Extract the [x, y] coordinate from the center of the cell holding the provided text.  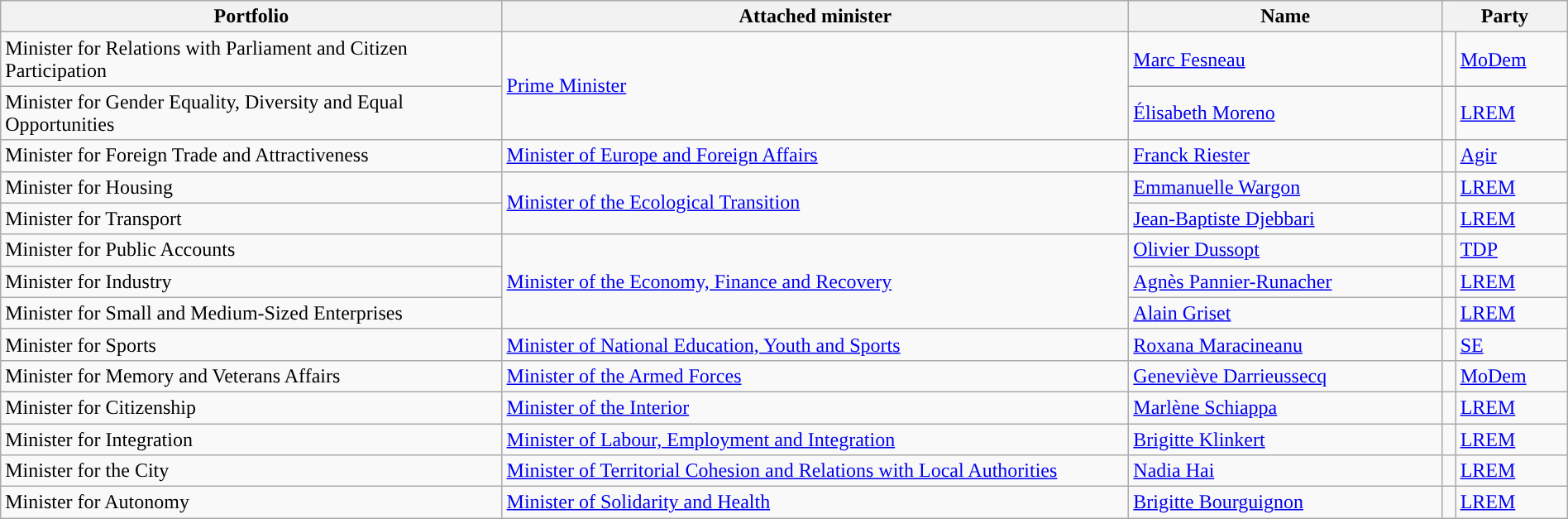
Roxana Maracineanu [1285, 344]
TDP [1512, 250]
Minister for Memory and Veterans Affairs [251, 376]
Marc Fesneau [1285, 60]
Portfolio [251, 17]
Alain Griset [1285, 313]
Marlène Schiappa [1285, 407]
Agir [1512, 156]
Minister for Citizenship [251, 407]
Geneviève Darrieussecq [1285, 376]
Minister of Labour, Employment and Integration [815, 440]
Minister of the Ecological Transition [815, 203]
Minister for Gender Equality, Diversity and Equal Opportunities [251, 113]
Attached minister [815, 17]
Minister for Sports [251, 344]
Minister for Public Accounts [251, 250]
Party [1505, 17]
Minister of the Armed Forces [815, 376]
Élisabeth Moreno [1285, 113]
Nadia Hai [1285, 471]
Minister for Integration [251, 440]
Minister for Relations with Parliament and Citizen Participation [251, 60]
Minister of Europe and Foreign Affairs [815, 156]
Prime Minister [815, 86]
Brigitte Bourguignon [1285, 502]
Minister of the Economy, Finance and Recovery [815, 281]
Minister for the City [251, 471]
Minister for Foreign Trade and Attractiveness [251, 156]
Minister for Transport [251, 219]
Name [1285, 17]
Minister for Industry [251, 281]
Minister for Autonomy [251, 502]
Jean-Baptiste Djebbari [1285, 219]
Minister of National Education, Youth and Sports [815, 344]
Franck Riester [1285, 156]
Brigitte Klinkert [1285, 440]
Emmanuelle Wargon [1285, 187]
Agnès Pannier-Runacher [1285, 281]
Minister for Small and Medium-Sized Enterprises [251, 313]
Minister of Solidarity and Health [815, 502]
Minister of Territorial Cohesion and Relations with Local Authorities [815, 471]
Minister of the Interior [815, 407]
SE [1512, 344]
Minister for Housing [251, 187]
Olivier Dussopt [1285, 250]
